Pinpoint the cell where the given text exists, returning its [x, y] midpoint coordinate. 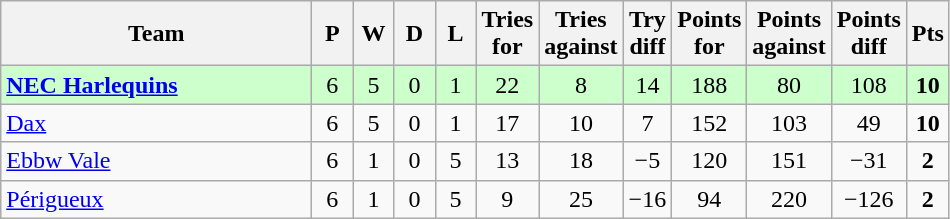
Dax [156, 123]
188 [710, 85]
Team [156, 34]
220 [789, 199]
17 [508, 123]
−31 [868, 161]
13 [508, 161]
22 [508, 85]
Points against [789, 34]
Tries against [581, 34]
152 [710, 123]
Points diff [868, 34]
108 [868, 85]
9 [508, 199]
W [374, 34]
−5 [648, 161]
P [332, 34]
14 [648, 85]
103 [789, 123]
Ebbw Vale [156, 161]
Périgueux [156, 199]
NEC Harlequins [156, 85]
Points for [710, 34]
Try diff [648, 34]
−16 [648, 199]
−126 [868, 199]
D [414, 34]
151 [789, 161]
25 [581, 199]
Tries for [508, 34]
7 [648, 123]
18 [581, 161]
8 [581, 85]
Pts [928, 34]
49 [868, 123]
80 [789, 85]
94 [710, 199]
L [456, 34]
120 [710, 161]
